Search for the cell housing the specified text and yield its [X, Y] center coordinate. 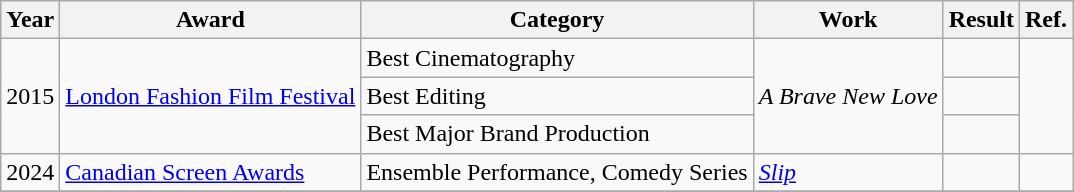
Slip [848, 172]
Award [210, 20]
Ref. [1046, 20]
Best Cinematography [557, 58]
Category [557, 20]
A Brave New Love [848, 96]
London Fashion Film Festival [210, 96]
Year [30, 20]
Work [848, 20]
Canadian Screen Awards [210, 172]
2015 [30, 96]
Result [981, 20]
Best Major Brand Production [557, 134]
2024 [30, 172]
Ensemble Performance, Comedy Series [557, 172]
Best Editing [557, 96]
